Capture the cell that displays the provided text and extract its (X, Y) central coordinate. 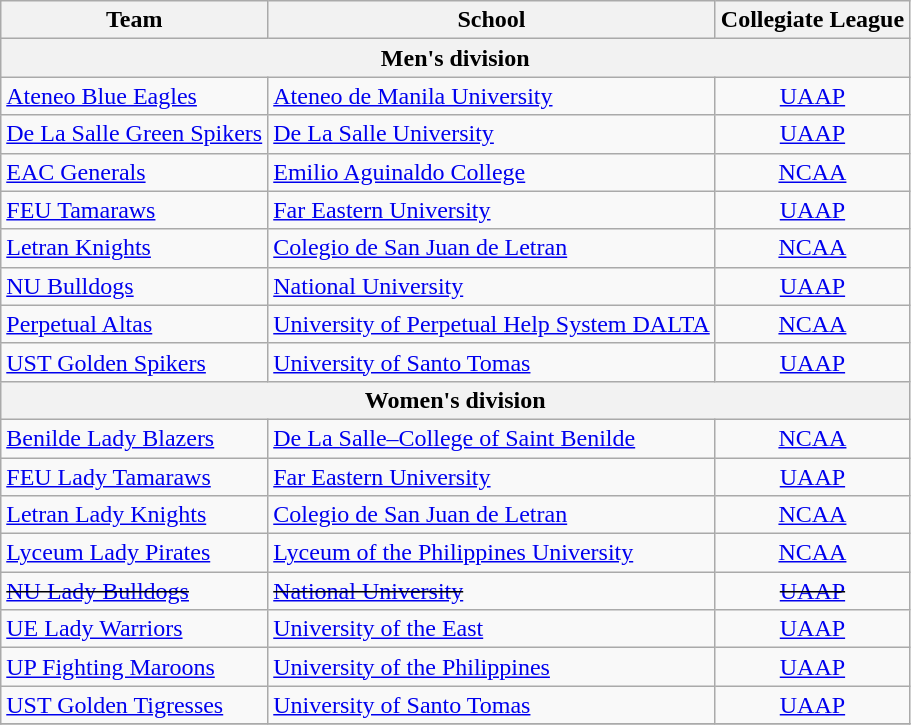
De La Salle University (492, 134)
Letran Knights (134, 248)
Emilio Aguinaldo College (492, 172)
Perpetual Altas (134, 324)
University of the East (492, 629)
De La Salle Green Spikers (134, 134)
Lyceum Lady Pirates (134, 553)
Lyceum of the Philippines University (492, 553)
University of Perpetual Help System DALTA (492, 324)
UP Fighting Maroons (134, 667)
Team (134, 20)
UST Golden Spikers (134, 362)
FEU Lady Tamaraws (134, 477)
FEU Tamaraws (134, 210)
Ateneo Blue Eagles (134, 96)
University of the Philippines (492, 667)
Letran Lady Knights (134, 515)
Benilde Lady Blazers (134, 438)
Men's division (456, 58)
EAC Generals (134, 172)
Ateneo de Manila University (492, 96)
School (492, 20)
NU Lady Bulldogs (134, 591)
NU Bulldogs (134, 286)
Women's division (456, 400)
Collegiate League (812, 20)
UST Golden Tigresses (134, 705)
UE Lady Warriors (134, 629)
De La Salle–College of Saint Benilde (492, 438)
